Search for the cell housing the specified text and yield its (X, Y) center coordinate. 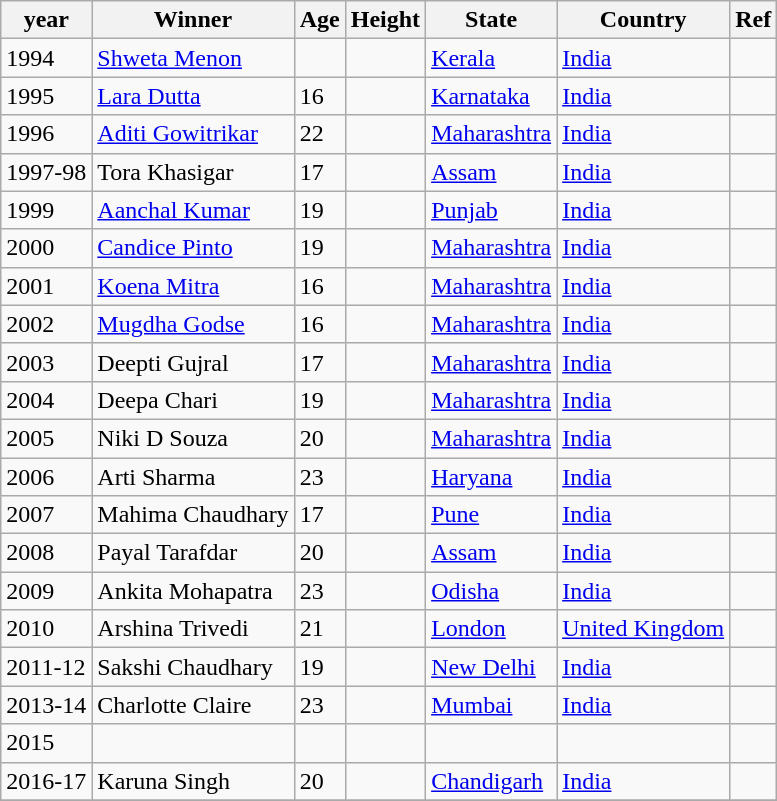
2013-14 (46, 705)
Deepa Chari (193, 400)
2005 (46, 438)
1994 (46, 58)
Odisha (492, 591)
Ankita Mohapatra (193, 591)
Koena Mitra (193, 286)
Aanchal Kumar (193, 210)
Shweta Menon (193, 58)
Chandigarh (492, 781)
Payal Tarafdar (193, 553)
Karnataka (492, 96)
1996 (46, 134)
Winner (193, 20)
Mugdha Godse (193, 324)
State (492, 20)
Age (320, 20)
Karuna Singh (193, 781)
Candice Pinto (193, 248)
New Delhi (492, 667)
Punjab (492, 210)
Arshina Trivedi (193, 629)
1997-98 (46, 172)
Lara Dutta (193, 96)
2004 (46, 400)
Aditi Gowitrikar (193, 134)
21 (320, 629)
2006 (46, 477)
London (492, 629)
1999 (46, 210)
Ref (754, 20)
year (46, 20)
2007 (46, 515)
2016-17 (46, 781)
Height (385, 20)
2008 (46, 553)
Niki D Souza (193, 438)
2011-12 (46, 667)
Deepti Gujral (193, 362)
22 (320, 134)
2003 (46, 362)
Pune (492, 515)
2015 (46, 743)
Sakshi Chaudhary (193, 667)
2010 (46, 629)
2002 (46, 324)
2009 (46, 591)
Arti Sharma (193, 477)
United Kingdom (644, 629)
Charlotte Claire (193, 705)
Mahima Chaudhary (193, 515)
2000 (46, 248)
Kerala (492, 58)
Mumbai (492, 705)
1995 (46, 96)
2001 (46, 286)
Tora Khasigar (193, 172)
Haryana (492, 477)
Country (644, 20)
